Find where the given text appears and provide that cell's center as [X, Y] coordinate. 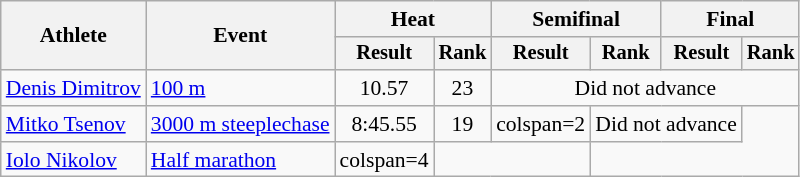
8:45.55 [384, 124]
Denis Dimitrov [74, 88]
Heat [414, 19]
19 [463, 124]
23 [463, 88]
Athlete [74, 36]
colspan=2 [540, 124]
3000 m steeplechase [240, 124]
10.57 [384, 88]
Final [730, 19]
Event [240, 36]
100 m [240, 88]
Mitko Tsenov [74, 124]
Semifinal [576, 19]
